From the cell containing the given text, extract its center point as [x, y] coordinate. 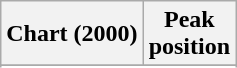
Peakposition [189, 34]
Chart (2000) [72, 34]
